Determine the [x, y] coordinate at the center of the cell enclosing the given text.  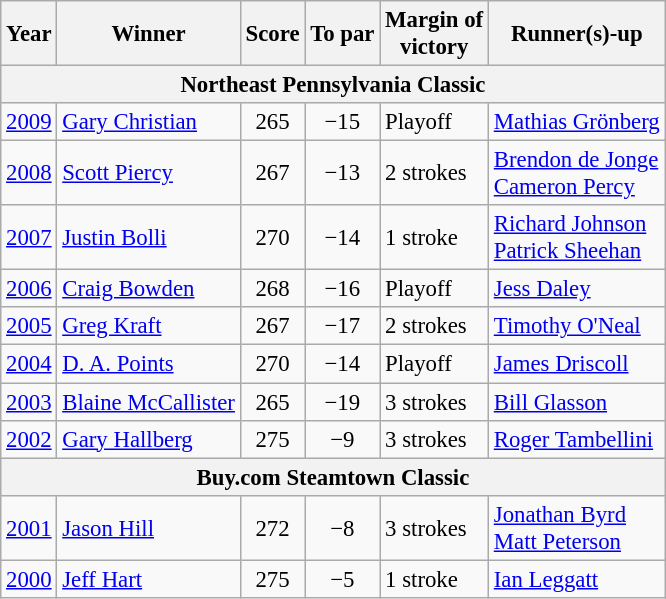
2008 [29, 174]
Craig Bowden [148, 289]
2007 [29, 238]
Justin Bolli [148, 238]
2003 [29, 402]
Scott Piercy [148, 174]
−8 [342, 528]
Greg Kraft [148, 327]
Winner [148, 34]
Jeff Hart [148, 579]
−9 [342, 439]
2001 [29, 528]
−13 [342, 174]
James Driscoll [576, 364]
Jonathan Byrd Matt Peterson [576, 528]
Brendon de Jonge Cameron Percy [576, 174]
−16 [342, 289]
2000 [29, 579]
272 [272, 528]
Score [272, 34]
To par [342, 34]
Gary Hallberg [148, 439]
Runner(s)-up [576, 34]
Mathias Grönberg [576, 122]
Jess Daley [576, 289]
2009 [29, 122]
Buy.com Steamtown Classic [333, 477]
Margin ofvictory [434, 34]
Gary Christian [148, 122]
2004 [29, 364]
−17 [342, 327]
Northeast Pennsylvania Classic [333, 85]
Richard Johnson Patrick Sheehan [576, 238]
2005 [29, 327]
Ian Leggatt [576, 579]
268 [272, 289]
−15 [342, 122]
Timothy O'Neal [576, 327]
Bill Glasson [576, 402]
2002 [29, 439]
−5 [342, 579]
−19 [342, 402]
Blaine McCallister [148, 402]
Jason Hill [148, 528]
Year [29, 34]
D. A. Points [148, 364]
2006 [29, 289]
Roger Tambellini [576, 439]
